Locate the cell with the specified text and output its (x, y) center coordinate. 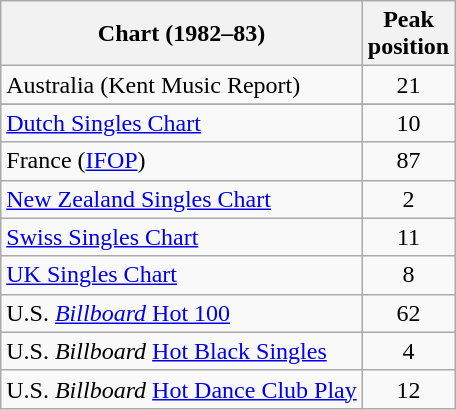
France (IFOP) (182, 161)
Australia (Kent Music Report) (182, 85)
UK Singles Chart (182, 275)
Dutch Singles Chart (182, 123)
21 (408, 85)
4 (408, 351)
8 (408, 275)
Peakposition (408, 34)
U.S. Billboard Hot Dance Club Play (182, 389)
Swiss Singles Chart (182, 237)
Chart (1982–83) (182, 34)
12 (408, 389)
11 (408, 237)
U.S. Billboard Hot Black Singles (182, 351)
U.S. Billboard Hot 100 (182, 313)
87 (408, 161)
62 (408, 313)
10 (408, 123)
New Zealand Singles Chart (182, 199)
2 (408, 199)
